Output the [X, Y] coordinate of the center of the cell containing the given text.  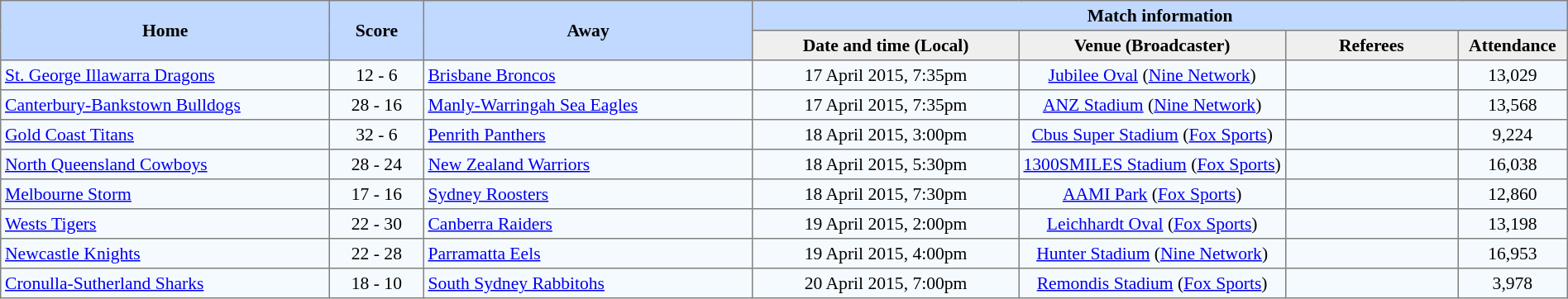
Venue (Broadcaster) [1152, 45]
Canberra Raiders [588, 224]
18 April 2015, 3:00pm [886, 135]
22 - 30 [377, 224]
28 - 24 [377, 164]
16,953 [1513, 254]
Remondis Stadium (Fox Sports) [1152, 283]
18 April 2015, 7:30pm [886, 194]
Gold Coast Titans [165, 135]
12,860 [1513, 194]
13,568 [1513, 105]
3,978 [1513, 283]
Attendance [1513, 45]
Brisbane Broncos [588, 75]
Newcastle Knights [165, 254]
1300SMILES Stadium (Fox Sports) [1152, 164]
Cronulla-Sutherland Sharks [165, 283]
12 - 6 [377, 75]
19 April 2015, 2:00pm [886, 224]
13,198 [1513, 224]
18 April 2015, 5:30pm [886, 164]
Sydney Roosters [588, 194]
Score [377, 31]
Date and time (Local) [886, 45]
28 - 16 [377, 105]
New Zealand Warriors [588, 164]
Jubilee Oval (Nine Network) [1152, 75]
Away [588, 31]
Wests Tigers [165, 224]
Parramatta Eels [588, 254]
18 - 10 [377, 283]
Home [165, 31]
North Queensland Cowboys [165, 164]
South Sydney Rabbitohs [588, 283]
Canterbury-Bankstown Bulldogs [165, 105]
Leichhardt Oval (Fox Sports) [1152, 224]
22 - 28 [377, 254]
Melbourne Storm [165, 194]
St. George Illawarra Dragons [165, 75]
Hunter Stadium (Nine Network) [1152, 254]
ANZ Stadium (Nine Network) [1152, 105]
AAMI Park (Fox Sports) [1152, 194]
20 April 2015, 7:00pm [886, 283]
Penrith Panthers [588, 135]
13,029 [1513, 75]
Cbus Super Stadium (Fox Sports) [1152, 135]
Manly-Warringah Sea Eagles [588, 105]
32 - 6 [377, 135]
9,224 [1513, 135]
16,038 [1513, 164]
17 - 16 [377, 194]
Referees [1371, 45]
19 April 2015, 4:00pm [886, 254]
Match information [1159, 16]
